Pinpoint the cell where the given text exists, returning its (X, Y) midpoint coordinate. 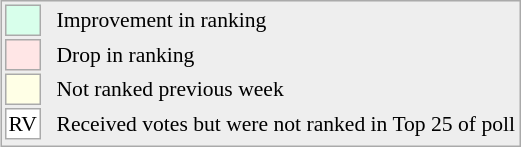
Improvement in ranking (286, 20)
RV (23, 124)
Drop in ranking (286, 55)
Not ranked previous week (286, 90)
Received votes but were not ranked in Top 25 of poll (286, 124)
